From the cell containing the given text, extract its center point as [x, y] coordinate. 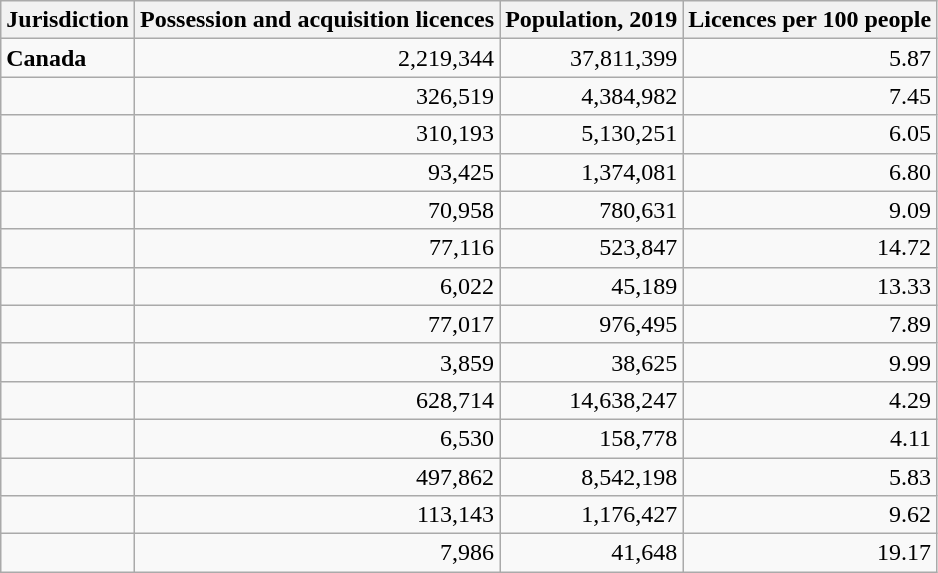
77,116 [318, 248]
9.99 [810, 362]
628,714 [318, 400]
5.87 [810, 58]
5,130,251 [592, 134]
3,859 [318, 362]
Jurisdiction [68, 20]
77,017 [318, 324]
9.62 [810, 515]
7.45 [810, 96]
Population, 2019 [592, 20]
497,862 [318, 477]
41,648 [592, 553]
45,189 [592, 286]
6,530 [318, 438]
Canada [68, 58]
1,374,081 [592, 172]
4,384,982 [592, 96]
310,193 [318, 134]
158,778 [592, 438]
113,143 [318, 515]
Licences per 100 people [810, 20]
8,542,198 [592, 477]
4.11 [810, 438]
37,811,399 [592, 58]
5.83 [810, 477]
70,958 [318, 210]
7.89 [810, 324]
14,638,247 [592, 400]
9.09 [810, 210]
6.80 [810, 172]
6.05 [810, 134]
6,022 [318, 286]
2,219,344 [318, 58]
38,625 [592, 362]
4.29 [810, 400]
7,986 [318, 553]
780,631 [592, 210]
19.17 [810, 553]
Possession and acquisition licences [318, 20]
326,519 [318, 96]
976,495 [592, 324]
13.33 [810, 286]
523,847 [592, 248]
93,425 [318, 172]
1,176,427 [592, 515]
14.72 [810, 248]
